Pinpoint the cell where the given text exists, returning its (x, y) midpoint coordinate. 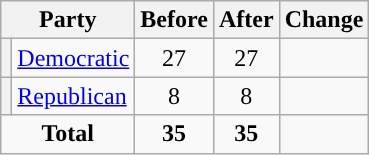
Before (174, 20)
Republican (74, 96)
After (246, 20)
Party (68, 20)
Change (324, 20)
Total (68, 134)
Democratic (74, 58)
